Pinpoint the cell where the given text exists, returning its (X, Y) midpoint coordinate. 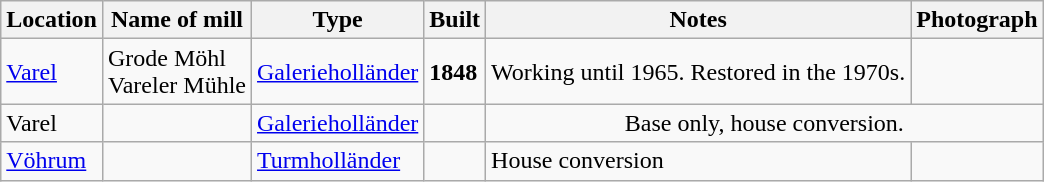
Notes (698, 20)
Photograph (977, 20)
Built (455, 20)
House conversion (698, 161)
Vöhrum (52, 161)
Name of mill (176, 20)
1848 (455, 72)
Base only, house conversion. (765, 123)
Turmholländer (338, 161)
Grode MöhlVareler Mühle (176, 72)
Type (338, 20)
Working until 1965. Restored in the 1970s. (698, 72)
Location (52, 20)
